From the cell containing the given text, extract its center point as [x, y] coordinate. 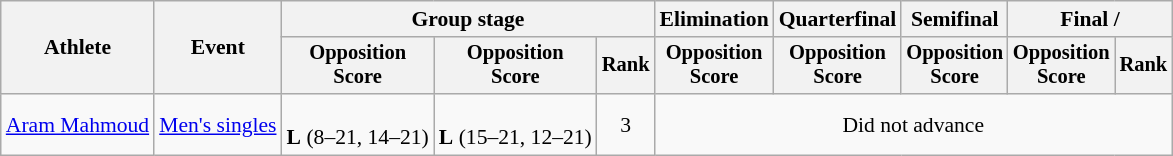
Aram Mahmoud [78, 124]
Group stage [468, 19]
3 [626, 124]
L (8–21, 14–21) [358, 124]
Men's singles [218, 124]
Athlete [78, 48]
Semifinal [954, 19]
Did not advance [913, 124]
Event [218, 48]
Elimination [714, 19]
L (15–21, 12–21) [516, 124]
Quarterfinal [838, 19]
Final / [1090, 19]
